Capture the cell that displays the provided text and extract its (x, y) central coordinate. 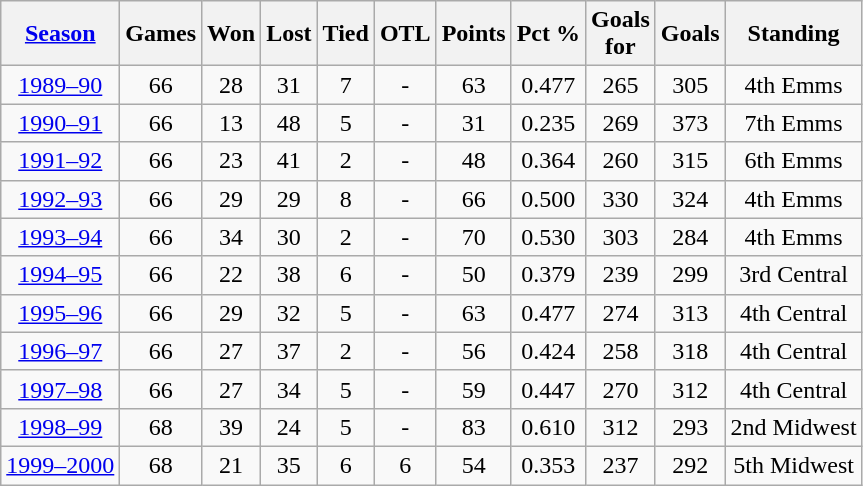
284 (690, 237)
324 (690, 199)
39 (232, 427)
373 (690, 123)
22 (232, 275)
313 (690, 313)
Tied (346, 34)
305 (690, 85)
1993–94 (60, 237)
303 (621, 237)
0.447 (548, 389)
1996–97 (60, 351)
1992–93 (60, 199)
237 (621, 465)
1994–95 (60, 275)
274 (621, 313)
Season (60, 34)
315 (690, 161)
269 (621, 123)
1989–90 (60, 85)
24 (289, 427)
Lost (289, 34)
5th Midwest (794, 465)
Won (232, 34)
1990–91 (60, 123)
3rd Central (794, 275)
70 (474, 237)
293 (690, 427)
Games (161, 34)
2nd Midwest (794, 427)
30 (289, 237)
Goalsfor (621, 34)
54 (474, 465)
0.424 (548, 351)
38 (289, 275)
258 (621, 351)
Goals (690, 34)
OTL (405, 34)
318 (690, 351)
59 (474, 389)
1999–2000 (60, 465)
270 (621, 389)
330 (621, 199)
32 (289, 313)
23 (232, 161)
Standing (794, 34)
7th Emms (794, 123)
13 (232, 123)
37 (289, 351)
56 (474, 351)
299 (690, 275)
0.364 (548, 161)
0.610 (548, 427)
41 (289, 161)
50 (474, 275)
265 (621, 85)
83 (474, 427)
0.235 (548, 123)
7 (346, 85)
260 (621, 161)
0.379 (548, 275)
1995–96 (60, 313)
Pct % (548, 34)
35 (289, 465)
6th Emms (794, 161)
21 (232, 465)
8 (346, 199)
1991–92 (60, 161)
0.353 (548, 465)
28 (232, 85)
0.500 (548, 199)
1997–98 (60, 389)
239 (621, 275)
1998–99 (60, 427)
292 (690, 465)
0.530 (548, 237)
Points (474, 34)
